Locate the cell with the specified text and output its [X, Y] center coordinate. 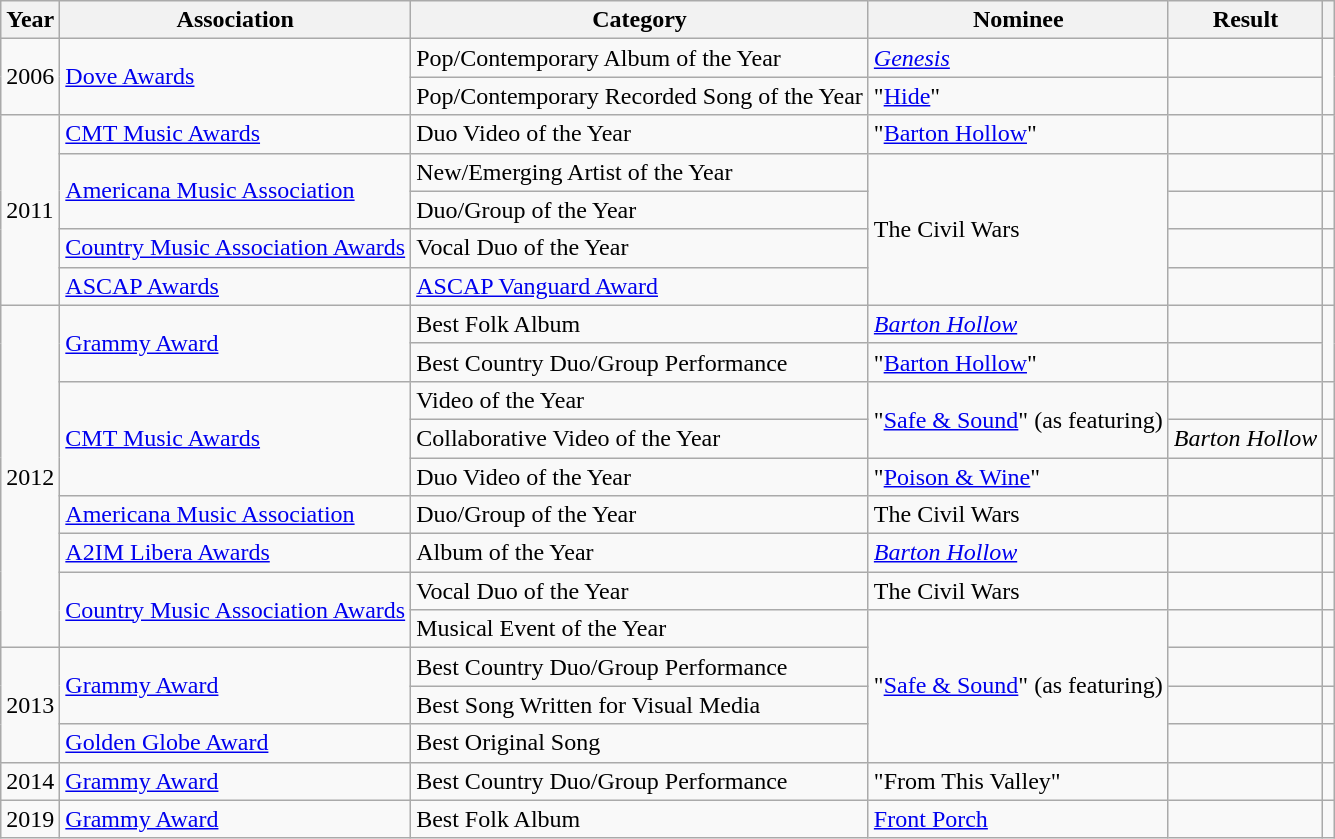
Result [1245, 20]
Album of the Year [640, 553]
Musical Event of the Year [640, 629]
2013 [30, 705]
Genesis [1018, 58]
ASCAP Vanguard Award [640, 286]
Association [236, 20]
ASCAP Awards [236, 286]
Best Song Written for Visual Media [640, 705]
2014 [30, 781]
2012 [30, 476]
"Poison & Wine" [1018, 477]
New/Emerging Artist of the Year [640, 172]
Golden Globe Award [236, 743]
Nominee [1018, 20]
2011 [30, 210]
Best Original Song [640, 743]
"From This Valley" [1018, 781]
Category [640, 20]
Dove Awards [236, 77]
Video of the Year [640, 400]
A2IM Libera Awards [236, 553]
Collaborative Video of the Year [640, 438]
Front Porch [1018, 819]
"Hide" [1018, 96]
2019 [30, 819]
2006 [30, 77]
Pop/Contemporary Recorded Song of the Year [640, 96]
Year [30, 20]
Pop/Contemporary Album of the Year [640, 58]
